Find where the given text appears and provide that cell's center as (x, y) coordinate. 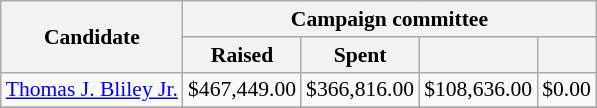
Campaign committee (390, 19)
Spent (360, 55)
$0.00 (566, 90)
Thomas J. Bliley Jr. (92, 90)
Raised (242, 55)
$108,636.00 (478, 90)
$366,816.00 (360, 90)
Candidate (92, 36)
$467,449.00 (242, 90)
